Output the (x, y) coordinate of the center of the cell containing the given text.  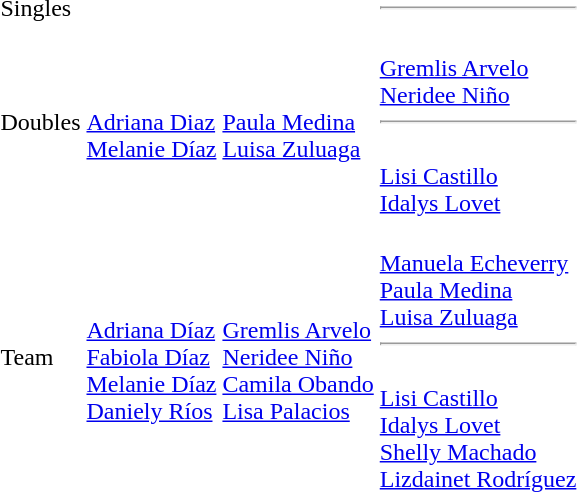
Adriana DiazMelanie Díaz (152, 122)
Paula MedinaLuisa Zuluaga (298, 122)
